Identify which cell holds the provided text, then report its [X, Y] central coordinate. 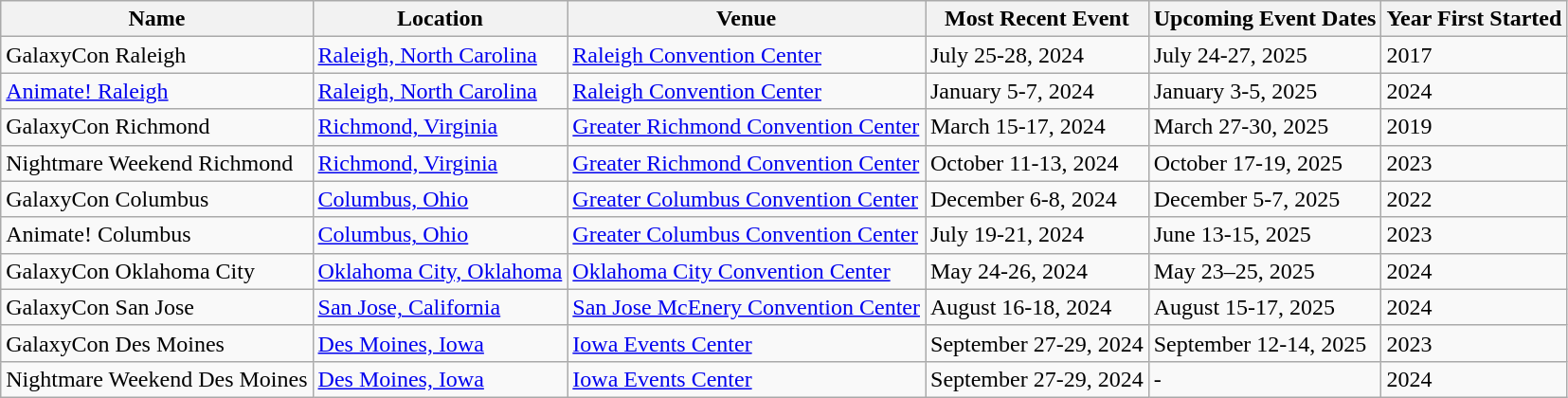
GalaxyCon Richmond [157, 127]
March 27-30, 2025 [1265, 127]
- [1265, 379]
2019 [1474, 127]
Animate! Raleigh [157, 91]
San Jose McEnery Convention Center [747, 307]
May 24-26, 2024 [1036, 271]
December 6-8, 2024 [1036, 199]
GalaxyCon San Jose [157, 307]
March 15-17, 2024 [1036, 127]
October 17-19, 2025 [1265, 163]
GalaxyCon Columbus [157, 199]
Year First Started [1474, 19]
Oklahoma City, Oklahoma [440, 271]
August 16-18, 2024 [1036, 307]
Animate! Columbus [157, 235]
June 13-15, 2025 [1265, 235]
Nightmare Weekend Des Moines [157, 379]
GalaxyCon Oklahoma City [157, 271]
Venue [747, 19]
January 3-5, 2025 [1265, 91]
2022 [1474, 199]
August 15-17, 2025 [1265, 307]
May 23–25, 2025 [1265, 271]
Location [440, 19]
September 12-14, 2025 [1265, 343]
Upcoming Event Dates [1265, 19]
Name [157, 19]
Nightmare Weekend Richmond [157, 163]
January 5-7, 2024 [1036, 91]
GalaxyCon Raleigh [157, 55]
Oklahoma City Convention Center [747, 271]
July 19-21, 2024 [1036, 235]
December 5-7, 2025 [1265, 199]
San Jose, California [440, 307]
July 25-28, 2024 [1036, 55]
October 11-13, 2024 [1036, 163]
Most Recent Event [1036, 19]
GalaxyCon Des Moines [157, 343]
2017 [1474, 55]
July 24-27, 2025 [1265, 55]
